Pinpoint the cell where the given text exists, returning its [x, y] midpoint coordinate. 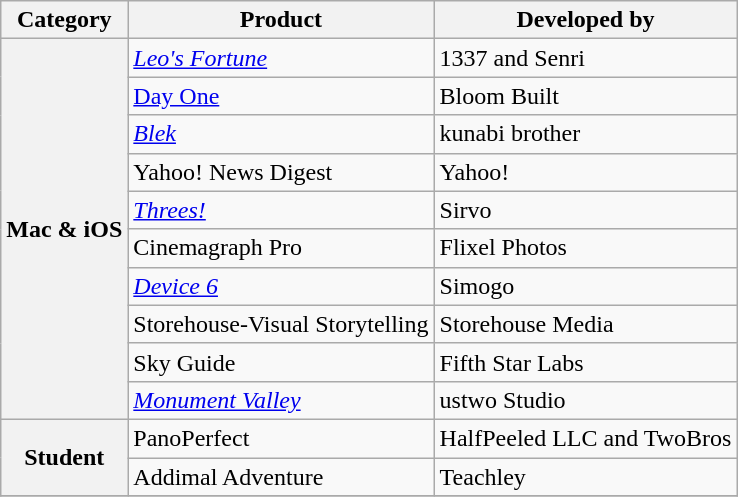
Monument Valley [281, 400]
Flixel Photos [586, 248]
Bloom Built [586, 96]
Teachley [586, 477]
1337 and Senri [586, 58]
Cinemagraph Pro [281, 248]
Fifth Star Labs [586, 362]
Simogo [586, 286]
Sirvo [586, 210]
Day One [281, 96]
Blek [281, 134]
Leo's Fortune [281, 58]
Addimal Adventure [281, 477]
Device 6 [281, 286]
kunabi brother [586, 134]
Student [64, 457]
Sky Guide [281, 362]
Mac & iOS [64, 230]
Yahoo! News Digest [281, 172]
Threes! [281, 210]
Category [64, 20]
Storehouse Media [586, 324]
Storehouse-Visual Storytelling [281, 324]
Developed by [586, 20]
Product [281, 20]
Yahoo! [586, 172]
ustwo Studio [586, 400]
HalfPeeled LLC and TwoBros [586, 438]
PanoPerfect [281, 438]
